Pinpoint the cell where the given text exists, returning its (X, Y) midpoint coordinate. 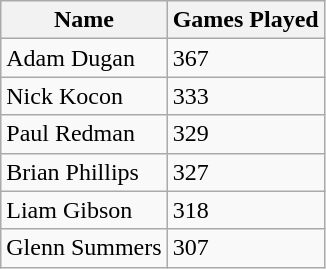
Brian Phillips (84, 172)
367 (246, 58)
Nick Kocon (84, 96)
Paul Redman (84, 134)
329 (246, 134)
Glenn Summers (84, 248)
Liam Gibson (84, 210)
Name (84, 20)
Adam Dugan (84, 58)
318 (246, 210)
Games Played (246, 20)
327 (246, 172)
333 (246, 96)
307 (246, 248)
